Return the (X, Y) coordinate for the center point of the cell that contains the specified text.  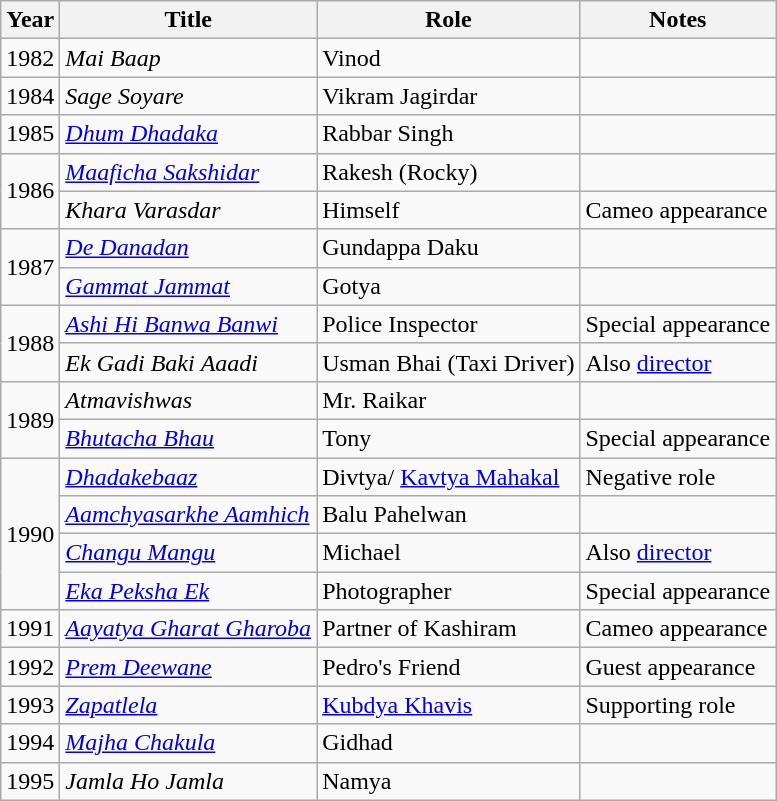
Changu Mangu (188, 553)
Ashi Hi Banwa Banwi (188, 324)
1982 (30, 58)
Gotya (448, 286)
Notes (678, 20)
1986 (30, 191)
Role (448, 20)
Rabbar Singh (448, 134)
1984 (30, 96)
1991 (30, 629)
Zapatlela (188, 705)
Atmavishwas (188, 400)
Khara Varasdar (188, 210)
Photographer (448, 591)
Partner of Kashiram (448, 629)
Aamchyasarkhe Aamhich (188, 515)
Kubdya Khavis (448, 705)
Vikram Jagirdar (448, 96)
Jamla Ho Jamla (188, 781)
1994 (30, 743)
1985 (30, 134)
Maaficha Sakshidar (188, 172)
Ek Gadi Baki Aaadi (188, 362)
Title (188, 20)
Divtya/ Kavtya Mahakal (448, 477)
1990 (30, 534)
Dhum Dhadaka (188, 134)
Pedro's Friend (448, 667)
Majha Chakula (188, 743)
Supporting role (678, 705)
Mr. Raikar (448, 400)
Prem Deewane (188, 667)
1992 (30, 667)
Aayatya Gharat Gharoba (188, 629)
Himself (448, 210)
Mai Baap (188, 58)
Eka Peksha Ek (188, 591)
Gidhad (448, 743)
Gammat Jammat (188, 286)
Bhutacha Bhau (188, 438)
Vinod (448, 58)
Guest appearance (678, 667)
Negative role (678, 477)
Michael (448, 553)
Namya (448, 781)
1987 (30, 267)
Police Inspector (448, 324)
Year (30, 20)
1988 (30, 343)
Gundappa Daku (448, 248)
1989 (30, 419)
Sage Soyare (188, 96)
De Danadan (188, 248)
1995 (30, 781)
Tony (448, 438)
Usman Bhai (Taxi Driver) (448, 362)
Dhadakebaaz (188, 477)
Balu Pahelwan (448, 515)
1993 (30, 705)
Rakesh (Rocky) (448, 172)
